Output the (X, Y) coordinate of the center of the cell containing the given text.  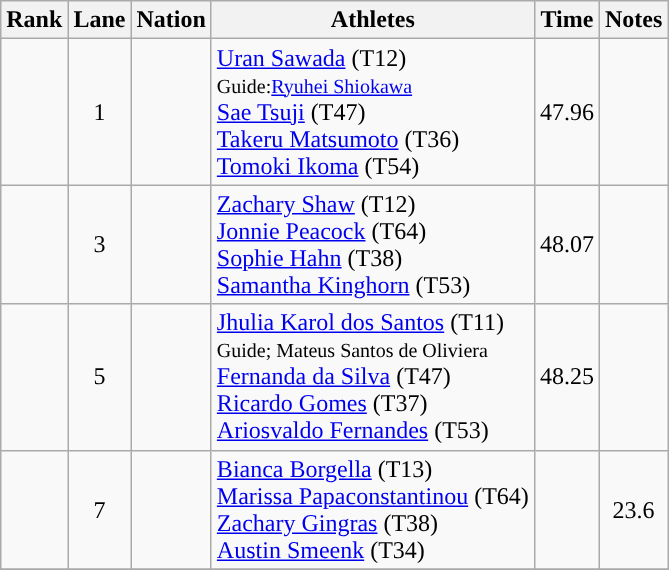
Athletes (372, 20)
Zachary Shaw (T12)Jonnie Peacock (T64)Sophie Hahn (T38)Samantha Kinghorn (T53) (372, 244)
Uran Sawada (T12)Guide:Ryuhei Shiokawa Sae Tsuji (T47)Takeru Matsumoto (T36)Tomoki Ikoma (T54) (372, 112)
1 (100, 112)
3 (100, 244)
Jhulia Karol dos Santos (T11)Guide; Mateus Santos de OlivieraFernanda da Silva (T47)Ricardo Gomes (T37)Ariosvaldo Fernandes (T53) (372, 377)
Lane (100, 20)
48.25 (566, 377)
Bianca Borgella (T13)Marissa Papaconstantinou (T64)Zachary Gingras (T38)Austin Smeenk (T34) (372, 510)
48.07 (566, 244)
Time (566, 20)
23.6 (633, 510)
5 (100, 377)
Notes (633, 20)
Nation (171, 20)
7 (100, 510)
47.96 (566, 112)
Rank (34, 20)
